Capture the cell that displays the provided text and extract its (x, y) central coordinate. 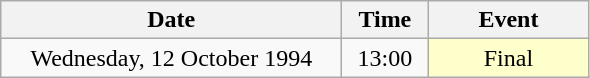
Wednesday, 12 October 1994 (172, 58)
Final (508, 58)
Event (508, 20)
13:00 (385, 58)
Time (385, 20)
Date (172, 20)
